Find where the given text appears and provide that cell's center as [X, Y] coordinate. 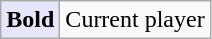
Bold [30, 20]
Current player [135, 20]
